Output the (X, Y) coordinate of the center of the cell containing the given text.  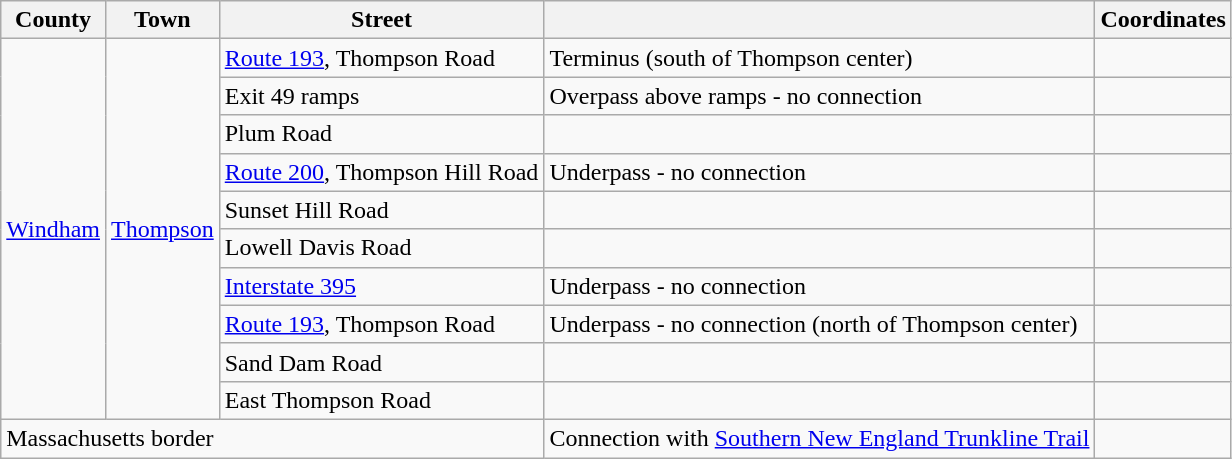
Connection with Southern New England Trunkline Trail (820, 438)
Plum Road (382, 134)
Overpass above ramps - no connection (820, 96)
Terminus (south of Thompson center) (820, 58)
Thompson (162, 230)
Massachusetts border (272, 438)
Windham (54, 230)
Sand Dam Road (382, 362)
Route 200, Thompson Hill Road (382, 172)
Underpass - no connection (north of Thompson center) (820, 324)
East Thompson Road (382, 400)
Sunset Hill Road (382, 210)
Exit 49 ramps (382, 96)
Town (162, 20)
Lowell Davis Road (382, 248)
Street (382, 20)
Coordinates (1163, 20)
County (54, 20)
Interstate 395 (382, 286)
